From the cell containing the given text, extract its center point as [X, Y] coordinate. 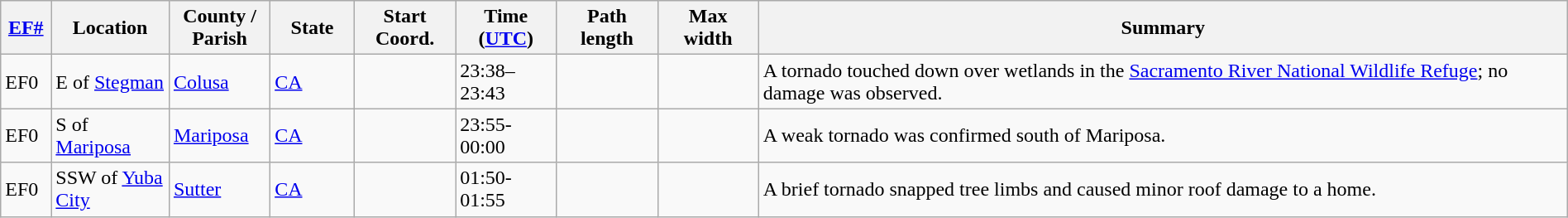
E of Stegman [111, 81]
State [313, 28]
SSW of Yuba City [111, 189]
23:55-00:00 [506, 136]
A brief tornado snapped tree limbs and caused minor roof damage to a home. [1163, 189]
Path length [607, 28]
Mariposa [219, 136]
Time (UTC) [506, 28]
S of Mariposa [111, 136]
A tornado touched down over wetlands in the Sacramento River National Wildlife Refuge; no damage was observed. [1163, 81]
EF# [26, 28]
01:50-01:55 [506, 189]
County / Parish [219, 28]
Summary [1163, 28]
Colusa [219, 81]
Location [111, 28]
23:38–23:43 [506, 81]
Start Coord. [404, 28]
Sutter [219, 189]
A weak tornado was confirmed south of Mariposa. [1163, 136]
Max width [708, 28]
